Provide the [X, Y] coordinate of the cell's center where the given text is located.  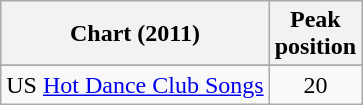
Chart (2011) [135, 34]
Peakposition [315, 34]
US Hot Dance Club Songs [135, 85]
20 [315, 85]
